Determine the [x, y] coordinate at the center of the cell enclosing the given text.  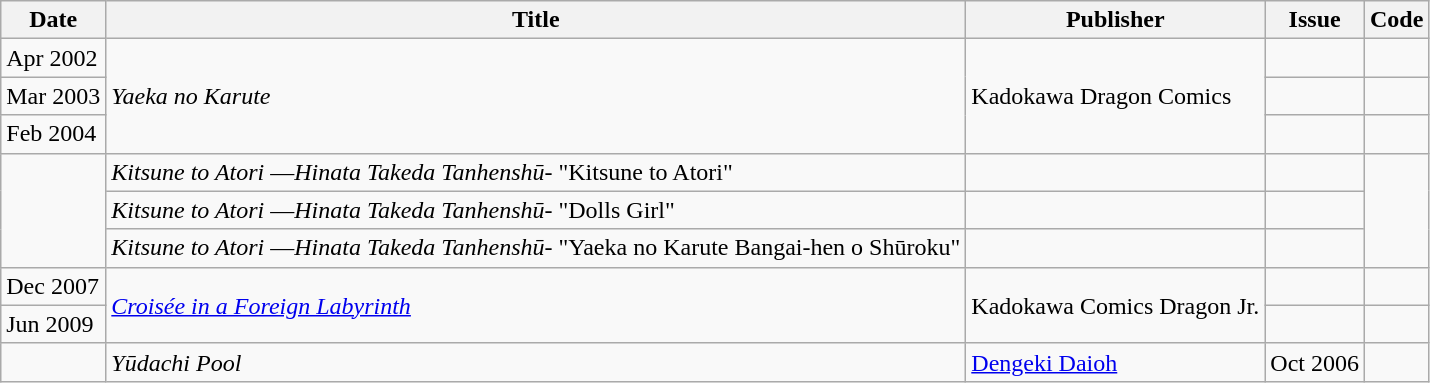
Feb 2004 [54, 134]
Kitsune to Atori ―Hinata Takeda Tanhenshū- "Yaeka no Karute Bangai-hen o Shūroku" [536, 248]
Kitsune to Atori ―Hinata Takeda Tanhenshū- "Kitsune to Atori" [536, 172]
Kitsune to Atori ―Hinata Takeda Tanhenshū- "Dolls Girl" [536, 210]
Dec 2007 [54, 286]
Croisée in a Foreign Labyrinth [536, 305]
Date [54, 20]
Kadokawa Comics Dragon Jr. [1116, 305]
Title [536, 20]
Mar 2003 [54, 96]
Dengeki Daioh [1116, 362]
Apr 2002 [54, 58]
Yūdachi Pool [536, 362]
Yaeka no Karute [536, 96]
Kadokawa Dragon Comics [1116, 96]
Oct 2006 [1315, 362]
Issue [1315, 20]
Jun 2009 [54, 324]
Publisher [1116, 20]
Code [1397, 20]
